Detect which cell encompasses the target text, then output its (x, y) center coordinate. 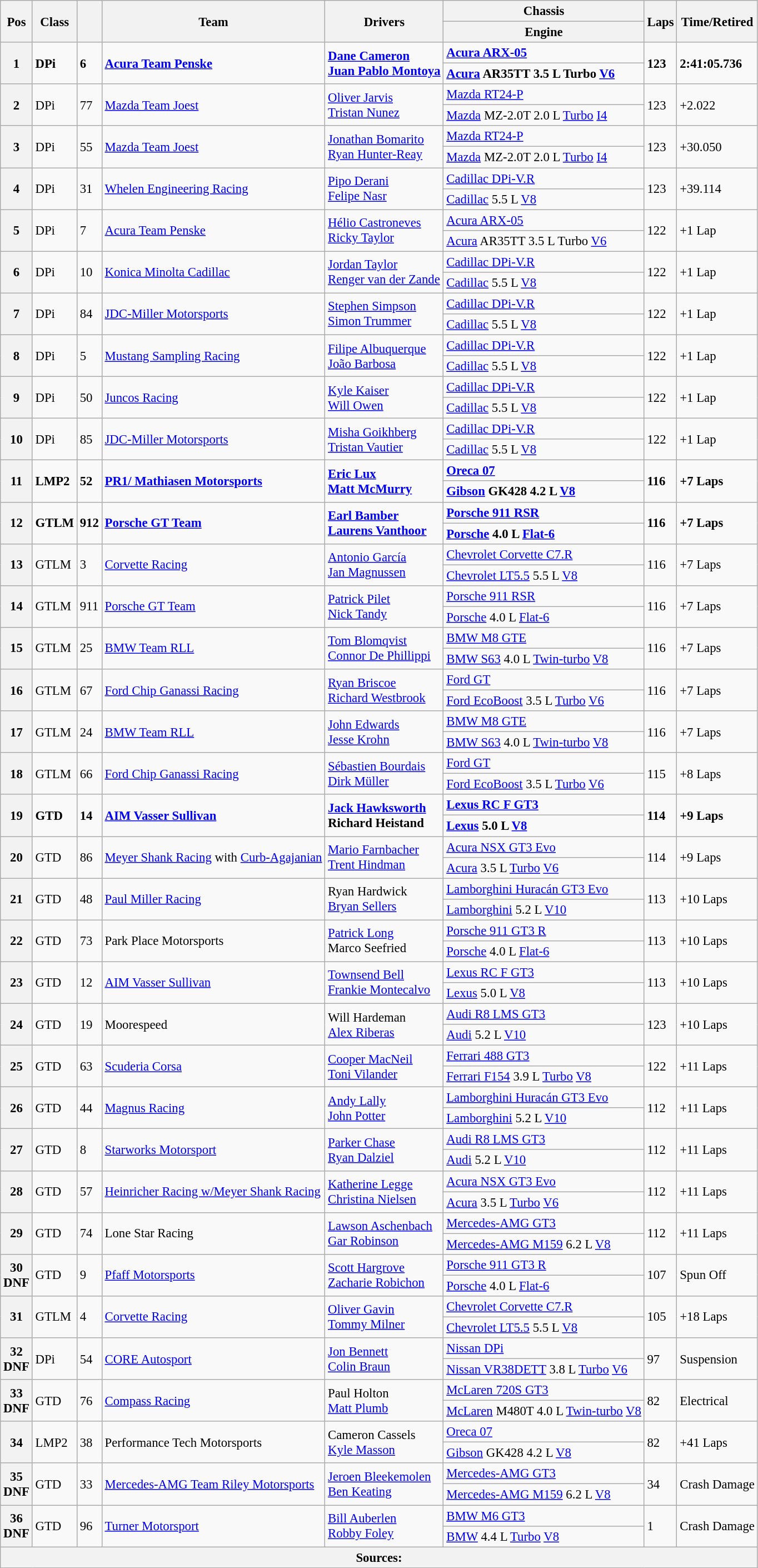
Paul Holton Matt Plumb (385, 1401)
77 (89, 104)
PR1/ Mathiasen Motorsports (213, 481)
+41 Laps (717, 1442)
Compass Racing (213, 1401)
54 (89, 1358)
33 (89, 1484)
Starworks Motorsport (213, 1149)
Townsend Bell Frankie Montecalvo (385, 983)
38 (89, 1442)
McLaren M480T 4.0 L Twin-turbo V8 (543, 1411)
Ferrari F154 3.9 L Turbo V8 (543, 1077)
Andy Lally John Potter (385, 1108)
Magnus Racing (213, 1108)
Ferrari 488 GT3 (543, 1056)
29 (17, 1233)
Suspension (717, 1358)
15 (17, 648)
Drivers (385, 21)
115 (660, 774)
Sébastien Bourdais Dirk Müller (385, 774)
Engine (543, 32)
Park Place Motorsports (213, 940)
84 (89, 313)
Hélio Castroneves Ricky Taylor (385, 230)
John Edwards Jesse Krohn (385, 731)
Oliver Jarvis Tristan Nunez (385, 104)
28 (17, 1192)
76 (89, 1401)
Earl Bamber Laurens Vanthoor (385, 522)
Katherine Legge Christina Nielsen (385, 1192)
Nissan VR38DETT 3.8 L Turbo V6 (543, 1370)
Will Hardeman Alex Riberas (385, 1024)
Laps (660, 21)
96 (89, 1526)
50 (89, 398)
Spun Off (717, 1275)
CORE Autosport (213, 1358)
Parker Chase Ryan Dalziel (385, 1149)
+8 Laps (717, 774)
Ryan Briscoe Richard Westbrook (385, 690)
+39.114 (717, 189)
Jeroen Bleekemolen Ben Keating (385, 1484)
Patrick Long Marco Seefried (385, 940)
26 (17, 1108)
66 (89, 774)
Scuderia Corsa (213, 1066)
55 (89, 147)
105 (660, 1317)
McLaren 720S GT3 (543, 1390)
23 (17, 983)
Mercedes-AMG Team Riley Motorsports (213, 1484)
Paul Miller Racing (213, 899)
Jon Bennett Colin Braun (385, 1358)
11 (17, 481)
67 (89, 690)
Eric Lux Matt McMurry (385, 481)
Cooper MacNeil Toni Vilander (385, 1066)
Turner Motorsport (213, 1526)
Antonio García Jan Magnussen (385, 565)
Time/Retired (717, 21)
97 (660, 1358)
73 (89, 940)
Stephen Simpson Simon Trummer (385, 313)
+18 Laps (717, 1317)
Oliver Gavin Tommy Milner (385, 1317)
63 (89, 1066)
Konica Minolta Cadillac (213, 272)
Dane Cameron Juan Pablo Montoya (385, 63)
16 (17, 690)
Mario Farnbacher Trent Hindman (385, 857)
Scott Hargrove Zacharie Robichon (385, 1275)
Chassis (543, 11)
+30.050 (717, 147)
27 (17, 1149)
Pipo Derani Felipe Nasr (385, 189)
Bill Auberlen Robby Foley (385, 1526)
85 (89, 439)
Kyle Kaiser Will Owen (385, 398)
912 (89, 522)
48 (89, 899)
20 (17, 857)
74 (89, 1233)
Nissan DPi (543, 1348)
22 (17, 940)
Lawson Aschenbach Gar Robinson (385, 1233)
21 (17, 899)
Juncos Racing (213, 398)
Pos (17, 21)
Lone Star Racing (213, 1233)
36DNF (17, 1526)
44 (89, 1108)
+2.022 (717, 104)
2:41:05.736 (717, 63)
Meyer Shank Racing with Curb-Agajanian (213, 857)
107 (660, 1275)
35DNF (17, 1484)
2 (17, 104)
57 (89, 1192)
Misha Goikhberg Tristan Vautier (385, 439)
Patrick Pilet Nick Tandy (385, 607)
52 (89, 481)
Class (54, 21)
Pfaff Motorsports (213, 1275)
32DNF (17, 1358)
Jack Hawksworth Richard Heistand (385, 816)
BMW M6 GT3 (543, 1516)
13 (17, 565)
33DNF (17, 1401)
86 (89, 857)
Heinricher Racing w/Meyer Shank Racing (213, 1192)
Performance Tech Motorsports (213, 1442)
Mustang Sampling Racing (213, 356)
Cameron Cassels Kyle Masson (385, 1442)
Electrical (717, 1401)
Filipe Albuquerque João Barbosa (385, 356)
Ryan Hardwick Bryan Sellers (385, 899)
Whelen Engineering Racing (213, 189)
Moorespeed (213, 1024)
18 (17, 774)
Tom Blomqvist Connor De Phillippi (385, 648)
Sources: (379, 1557)
Team (213, 21)
17 (17, 731)
Jordan Taylor Renger van der Zande (385, 272)
30DNF (17, 1275)
BMW 4.4 L Turbo V8 (543, 1536)
911 (89, 607)
Jonathan Bomarito Ryan Hunter-Reay (385, 147)
